Extract the [x, y] coordinate from the center of the cell holding the provided text.  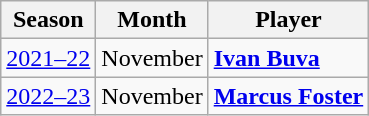
Marcus Foster [288, 96]
Ivan Buva [288, 58]
Player [288, 20]
2021–22 [48, 58]
2022–23 [48, 96]
Season [48, 20]
Month [152, 20]
